Provide the [x, y] coordinate of the cell's center where the given text is located.  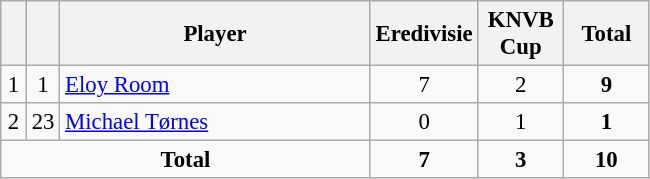
Eloy Room [216, 85]
KNVB Cup [521, 34]
23 [42, 122]
Michael Tørnes [216, 122]
3 [521, 160]
Eredivisie [424, 34]
Player [216, 34]
9 [607, 85]
10 [607, 160]
0 [424, 122]
